Return the [X, Y] coordinate for the center point of the cell that contains the specified text.  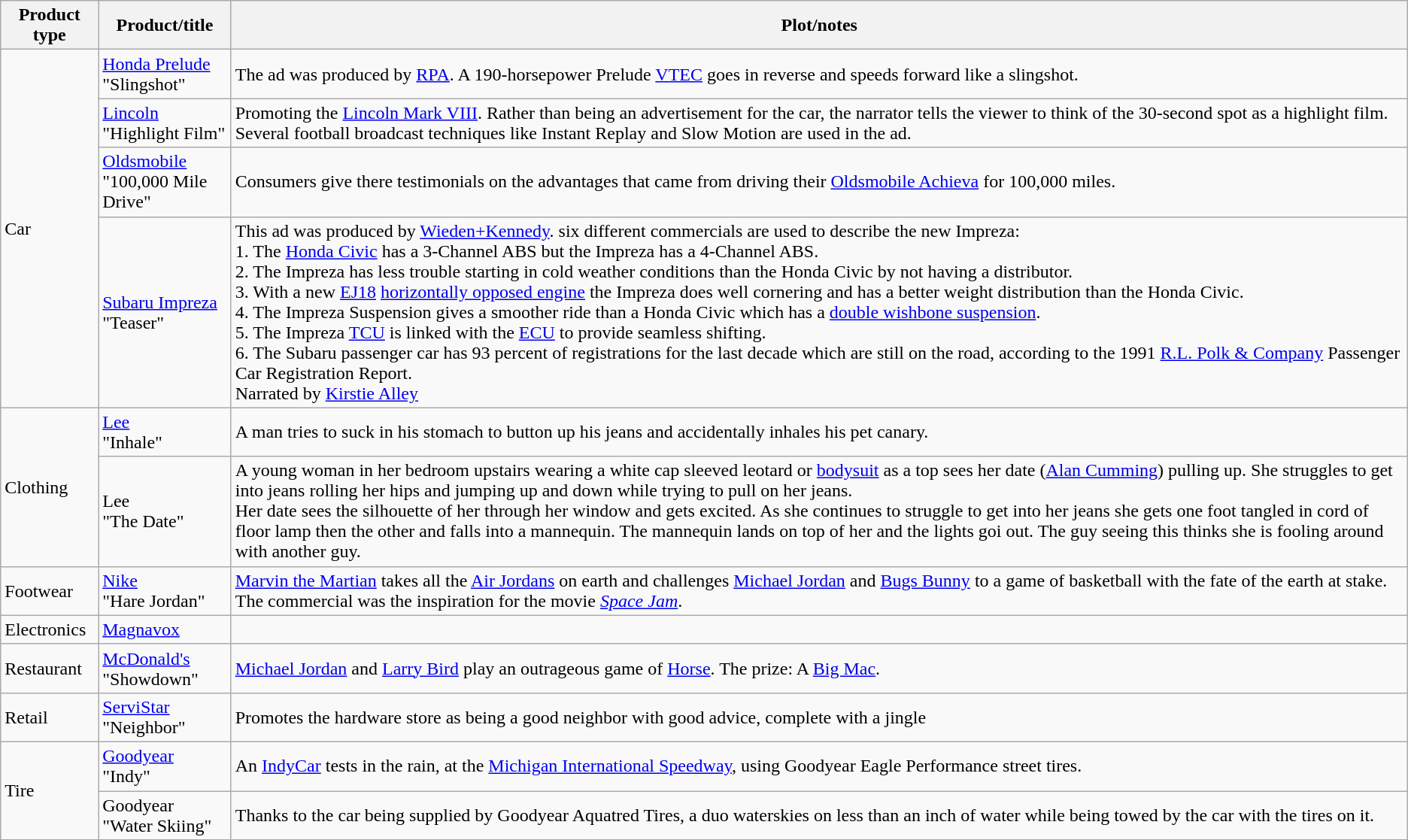
Michael Jordan and Larry Bird play an outrageous game of Horse. The prize: A Big Mac. [819, 668]
Subaru Impreza"Teaser" [165, 312]
ServiStar"Neighbor" [165, 717]
A man tries to suck in his stomach to button up his jeans and accidentally inhales his pet canary. [819, 432]
Car [50, 229]
Lee"Inhale" [165, 432]
Footwear [50, 591]
Product type [50, 26]
Product/title [165, 26]
An IndyCar tests in the rain, at the Michigan International Speedway, using Goodyear Eagle Performance street tires. [819, 766]
Electronics [50, 629]
Oldsmobile"100,000 Mile Drive" [165, 182]
McDonald's"Showdown" [165, 668]
Lincoln"Highlight Film" [165, 123]
Plot/notes [819, 26]
Lee"The Date" [165, 511]
Retail [50, 717]
Goodyear"Water Skiing" [165, 815]
Nike"Hare Jordan" [165, 591]
Consumers give there testimonials on the advantages that came from driving their Oldsmobile Achieva for 100,000 miles. [819, 182]
Clothing [50, 487]
The ad was produced by RPA. A 190-horsepower Prelude VTEC goes in reverse and speeds forward like a slingshot. [819, 74]
Restaurant [50, 668]
Tire [50, 790]
Honda Prelude"Slingshot" [165, 74]
Magnavox [165, 629]
Promotes the hardware store as being a good neighbor with good advice, complete with a jingle [819, 717]
Goodyear"Indy" [165, 766]
